Return (x, y) of the center of cell containing provided text 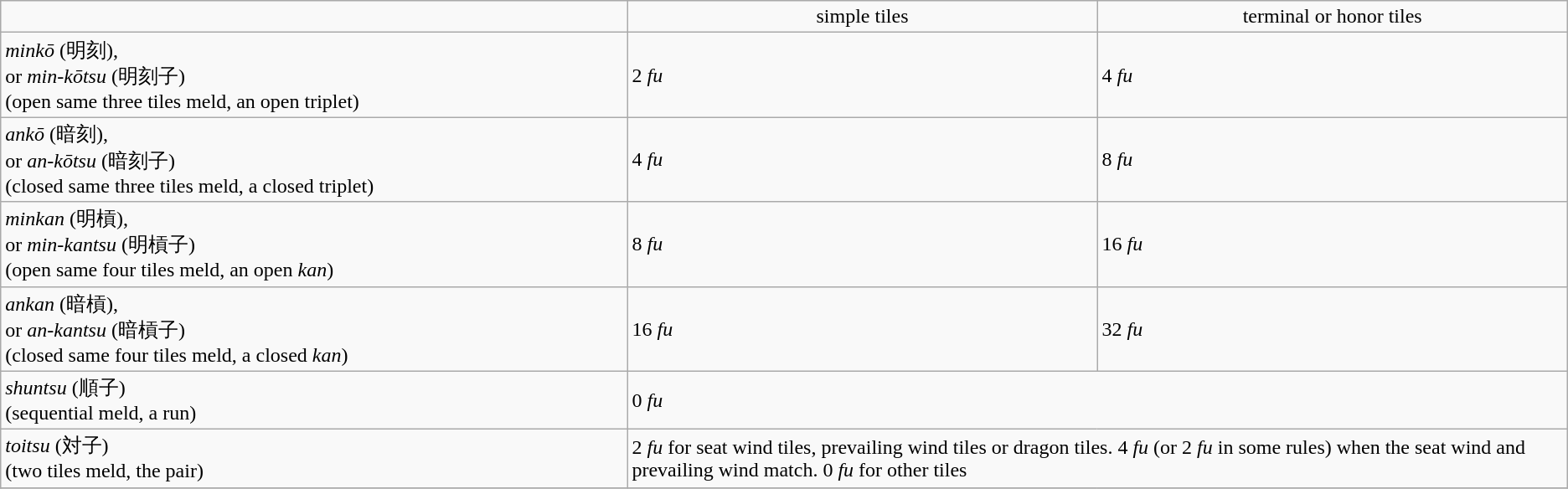
minkan (明槓),or min-kantsu (明槓子)(open same four tiles meld, an open kan) (314, 244)
32 fu (1332, 328)
toitsu (対子)(two tiles meld, the pair) (314, 459)
minkō (明刻),or min-kōtsu (明刻子)(open same three tiles meld, an open triplet) (314, 75)
ankan (暗槓),or an-kantsu (暗槓子)(closed same four tiles meld, a closed kan) (314, 328)
2 fu (863, 75)
terminal or honor tiles (1332, 17)
ankō (暗刻),or an-kōtsu (暗刻子)(closed same three tiles meld, a closed triplet) (314, 159)
simple tiles (863, 17)
0 fu (1097, 400)
shuntsu (順子)(sequential meld, a run) (314, 400)
